Extract the (x, y) coordinate from the center of the cell holding the provided text.  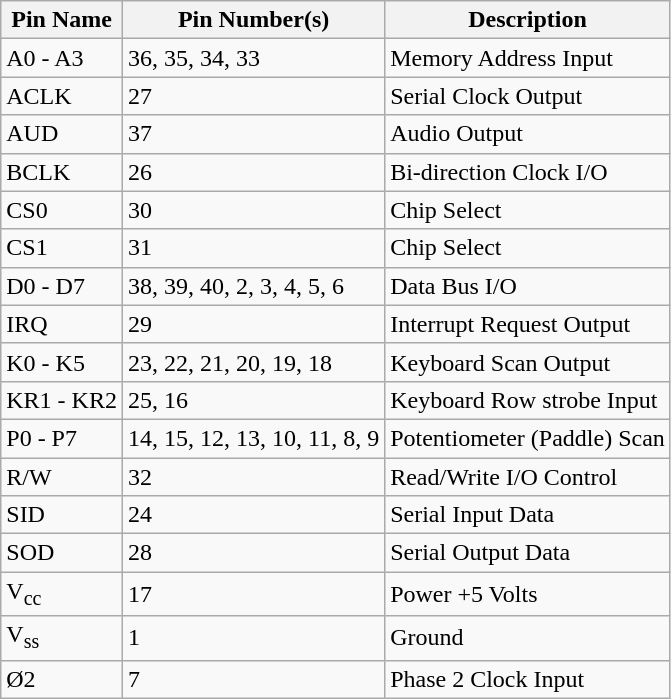
Phase 2 Clock Input (528, 679)
27 (253, 96)
ACLK (62, 96)
Audio Output (528, 134)
30 (253, 210)
P0 - P7 (62, 438)
Serial Clock Output (528, 96)
Pin Name (62, 20)
K0 - K5 (62, 362)
Read/Write I/O Control (528, 477)
36, 35, 34, 33 (253, 58)
Serial Input Data (528, 515)
Power +5 Volts (528, 594)
17 (253, 594)
Ground (528, 638)
CS0 (62, 210)
38, 39, 40, 2, 3, 4, 5, 6 (253, 286)
Vss (62, 638)
CS1 (62, 248)
28 (253, 553)
Vcc (62, 594)
24 (253, 515)
Data Bus I/O (528, 286)
SOD (62, 553)
Bi-direction Clock I/O (528, 172)
Memory Address Input (528, 58)
Potentiometer (Paddle) Scan (528, 438)
7 (253, 679)
25, 16 (253, 400)
14, 15, 12, 13, 10, 11, 8, 9 (253, 438)
Pin Number(s) (253, 20)
SID (62, 515)
26 (253, 172)
BCLK (62, 172)
Keyboard Scan Output (528, 362)
IRQ (62, 324)
29 (253, 324)
A0 - A3 (62, 58)
Ø2 (62, 679)
Interrupt Request Output (528, 324)
37 (253, 134)
31 (253, 248)
Keyboard Row strobe Input (528, 400)
AUD (62, 134)
R/W (62, 477)
Description (528, 20)
23, 22, 21, 20, 19, 18 (253, 362)
Serial Output Data (528, 553)
KR1 - KR2 (62, 400)
D0 - D7 (62, 286)
1 (253, 638)
32 (253, 477)
